Pinpoint the cell where the given text exists, returning its [x, y] midpoint coordinate. 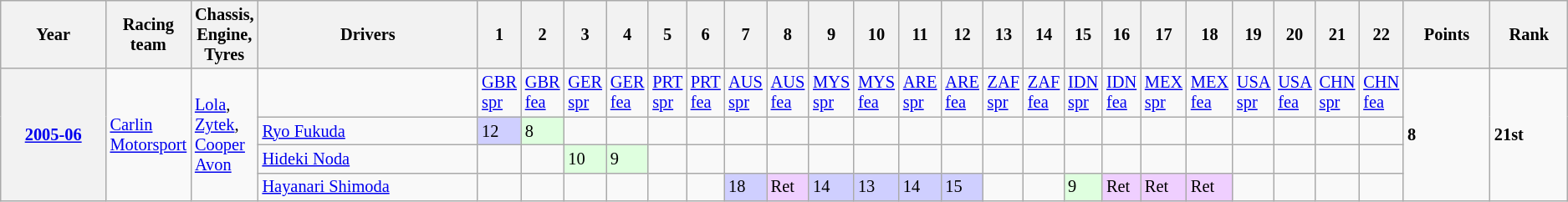
Racingteam [149, 34]
Chassis,Engine,Tyres [224, 34]
GER spr [585, 93]
5 [667, 34]
Hideki Noda [368, 159]
MEX fea [1209, 93]
1 [499, 34]
PRT spr [667, 93]
ARE spr [920, 93]
11 [920, 34]
USA fea [1295, 93]
Points [1447, 34]
GBR fea [543, 93]
AUS fea [788, 93]
3 [585, 34]
Rank [1529, 34]
7 [745, 34]
21st [1529, 135]
Lola,Zytek,Cooper Avon [224, 135]
ZAF spr [1004, 93]
Ryo Fukuda [368, 131]
IDN spr [1083, 93]
19 [1253, 34]
Carlin Motorsport [149, 135]
4 [627, 34]
ZAF fea [1044, 93]
MEX spr [1164, 93]
CHN spr [1338, 93]
6 [706, 34]
17 [1164, 34]
USA spr [1253, 93]
22 [1382, 34]
16 [1121, 34]
ARE fea [962, 93]
CHN fea [1382, 93]
PRT fea [706, 93]
20 [1295, 34]
GER fea [627, 93]
2005-06 [54, 135]
21 [1338, 34]
MYS fea [876, 93]
AUS spr [745, 93]
GBR spr [499, 93]
Hayanari Shimoda [368, 187]
Drivers [368, 34]
2 [543, 34]
MYS spr [831, 93]
IDN fea [1121, 93]
Year [54, 34]
